Return (X, Y) of the center of cell containing provided text 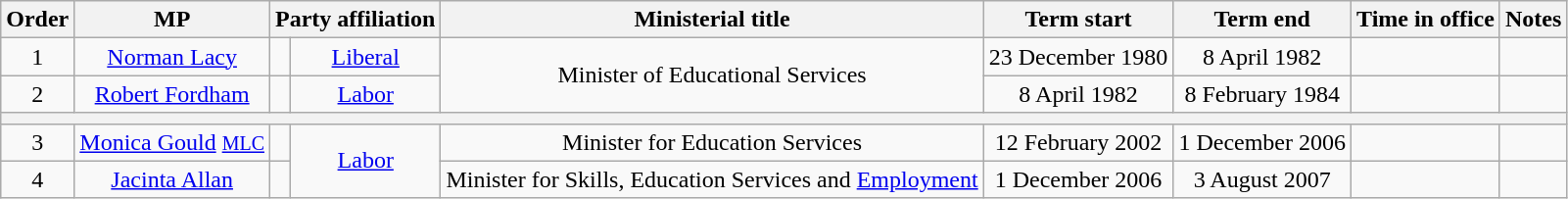
MP (172, 20)
Term start (1078, 20)
Ministerial title (712, 20)
Jacinta Allan (172, 179)
23 December 1980 (1078, 57)
Minister of Educational Services (712, 75)
Monica Gould MLC (172, 142)
Norman Lacy (172, 57)
4 (37, 179)
Order (37, 20)
1 (37, 57)
Liberal (366, 57)
Term end (1262, 20)
3 (37, 142)
12 February 2002 (1078, 142)
Robert Fordham (172, 94)
Time in office (1426, 20)
2 (37, 94)
3 August 2007 (1262, 179)
Minister for Skills, Education Services and Employment (712, 179)
Minister for Education Services (712, 142)
Party affiliation (356, 20)
8 February 1984 (1262, 94)
Notes (1533, 20)
